Detect which cell encompasses the target text, then output its [x, y] center coordinate. 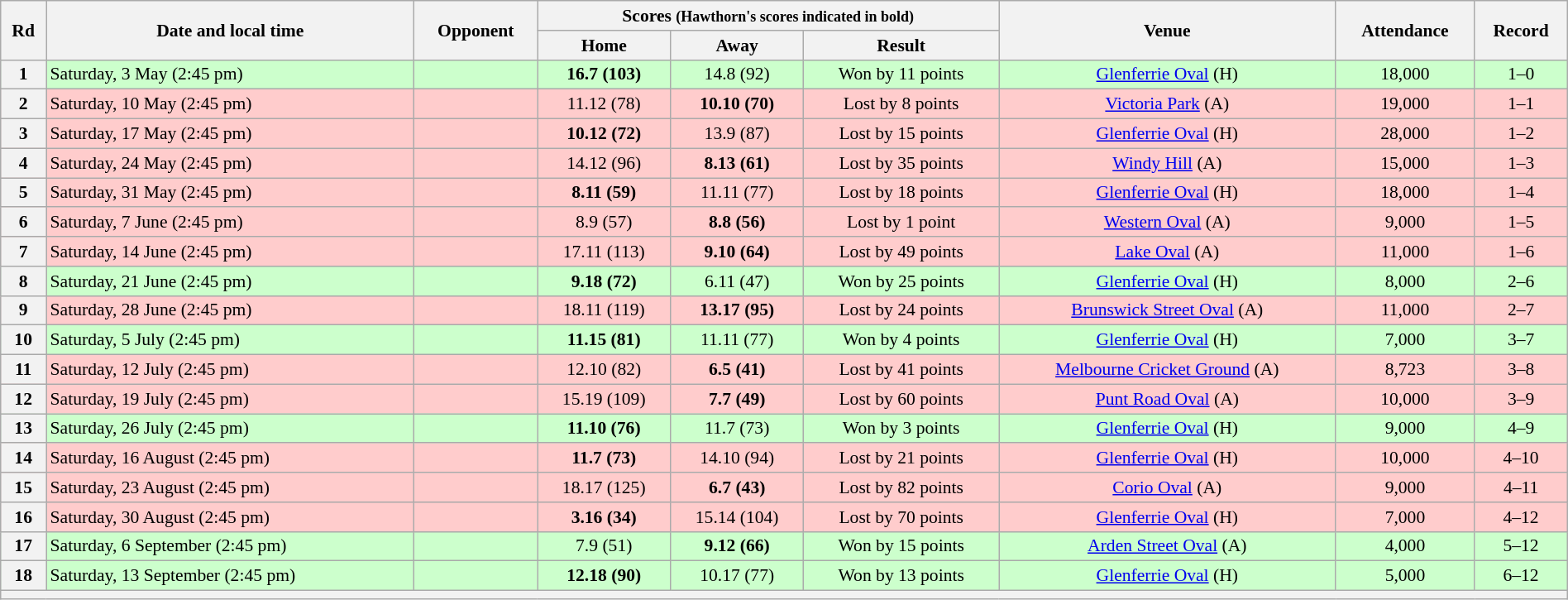
6 [23, 223]
Lost by 60 points [901, 399]
Won by 13 points [901, 576]
1–0 [1521, 74]
Won by 15 points [901, 546]
Venue [1168, 30]
Saturday, 17 May (2:45 pm) [230, 134]
6.7 (43) [738, 487]
15.14 (104) [738, 517]
16.7 (103) [604, 74]
Saturday, 5 July (2:45 pm) [230, 340]
5–12 [1521, 546]
10.17 (77) [738, 576]
10.12 (72) [604, 134]
8.11 (59) [604, 193]
4–12 [1521, 517]
17.11 (113) [604, 252]
Lost by 41 points [901, 370]
6.11 (47) [738, 281]
1–5 [1521, 223]
15 [23, 487]
Saturday, 3 May (2:45 pm) [230, 74]
Saturday, 23 August (2:45 pm) [230, 487]
6–12 [1521, 576]
14 [23, 458]
Saturday, 16 August (2:45 pm) [230, 458]
Saturday, 10 May (2:45 pm) [230, 104]
Lost by 18 points [901, 193]
11.15 (81) [604, 340]
Punt Road Oval (A) [1168, 399]
1–4 [1521, 193]
12.18 (90) [604, 576]
Won by 3 points [901, 429]
6.5 (41) [738, 370]
1–3 [1521, 163]
Corio Oval (A) [1168, 487]
7.9 (51) [604, 546]
5 [23, 193]
4 [23, 163]
12.10 (82) [604, 370]
Lost by 49 points [901, 252]
7 [23, 252]
14.12 (96) [604, 163]
1–1 [1521, 104]
13 [23, 429]
Saturday, 28 June (2:45 pm) [230, 310]
13.9 (87) [738, 134]
15,000 [1405, 163]
10 [23, 340]
Brunswick Street Oval (A) [1168, 310]
8 [23, 281]
Saturday, 24 May (2:45 pm) [230, 163]
Melbourne Cricket Ground (A) [1168, 370]
9.10 (64) [738, 252]
8.8 (56) [738, 223]
4,000 [1405, 546]
18 [23, 576]
8,000 [1405, 281]
9.18 (72) [604, 281]
5,000 [1405, 576]
17 [23, 546]
4–11 [1521, 487]
3.16 (34) [604, 517]
7.7 (49) [738, 399]
18.17 (125) [604, 487]
Saturday, 31 May (2:45 pm) [230, 193]
Date and local time [230, 30]
Lost by 8 points [901, 104]
28,000 [1405, 134]
8.9 (57) [604, 223]
Lost by 35 points [901, 163]
19,000 [1405, 104]
Saturday, 7 June (2:45 pm) [230, 223]
Away [738, 46]
Won by 25 points [901, 281]
12 [23, 399]
4–10 [1521, 458]
Western Oval (A) [1168, 223]
Won by 11 points [901, 74]
9 [23, 310]
Won by 4 points [901, 340]
Saturday, 6 September (2:45 pm) [230, 546]
Attendance [1405, 30]
Saturday, 30 August (2:45 pm) [230, 517]
3 [23, 134]
1 [23, 74]
Windy Hill (A) [1168, 163]
11.12 (78) [604, 104]
3–7 [1521, 340]
Lost by 1 point [901, 223]
Home [604, 46]
Lost by 82 points [901, 487]
2–7 [1521, 310]
10.10 (70) [738, 104]
11.10 (76) [604, 429]
Lost by 15 points [901, 134]
Lost by 70 points [901, 517]
Lake Oval (A) [1168, 252]
Saturday, 13 September (2:45 pm) [230, 576]
15.19 (109) [604, 399]
1–2 [1521, 134]
14.10 (94) [738, 458]
Saturday, 21 June (2:45 pm) [230, 281]
2 [23, 104]
3–8 [1521, 370]
14.8 (92) [738, 74]
Saturday, 19 July (2:45 pm) [230, 399]
Saturday, 14 June (2:45 pm) [230, 252]
9.12 (66) [738, 546]
Scores (Hawthorn's scores indicated in bold) [768, 16]
3–9 [1521, 399]
Saturday, 26 July (2:45 pm) [230, 429]
8.13 (61) [738, 163]
Victoria Park (A) [1168, 104]
2–6 [1521, 281]
Record [1521, 30]
11 [23, 370]
16 [23, 517]
Result [901, 46]
Rd [23, 30]
Arden Street Oval (A) [1168, 546]
18.11 (119) [604, 310]
Opponent [476, 30]
1–6 [1521, 252]
8,723 [1405, 370]
13.17 (95) [738, 310]
Lost by 24 points [901, 310]
Lost by 21 points [901, 458]
4–9 [1521, 429]
Saturday, 12 July (2:45 pm) [230, 370]
